Extract the [x, y] coordinate from the center of the cell holding the provided text.  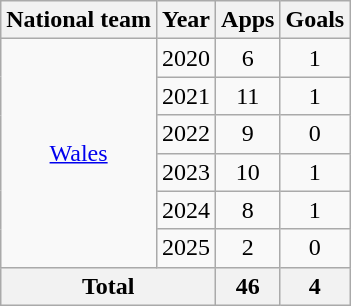
2 [248, 248]
2020 [186, 58]
10 [248, 172]
8 [248, 210]
2024 [186, 210]
2023 [186, 172]
2022 [186, 134]
2021 [186, 96]
46 [248, 286]
Goals [315, 20]
4 [315, 286]
National team [79, 20]
Apps [248, 20]
11 [248, 96]
2025 [186, 248]
Total [108, 286]
Wales [79, 153]
Year [186, 20]
6 [248, 58]
9 [248, 134]
